Identify which cell holds the provided text, then report its [x, y] central coordinate. 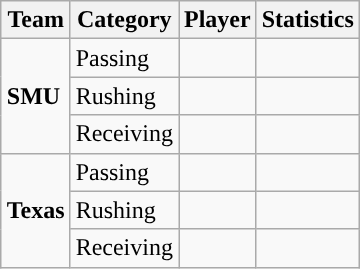
Category [124, 20]
Player [217, 20]
SMU [36, 96]
Texas [36, 210]
Team [36, 20]
Statistics [308, 20]
